Scan for the cell matching the given text and deliver its [x, y] coordinate at center. 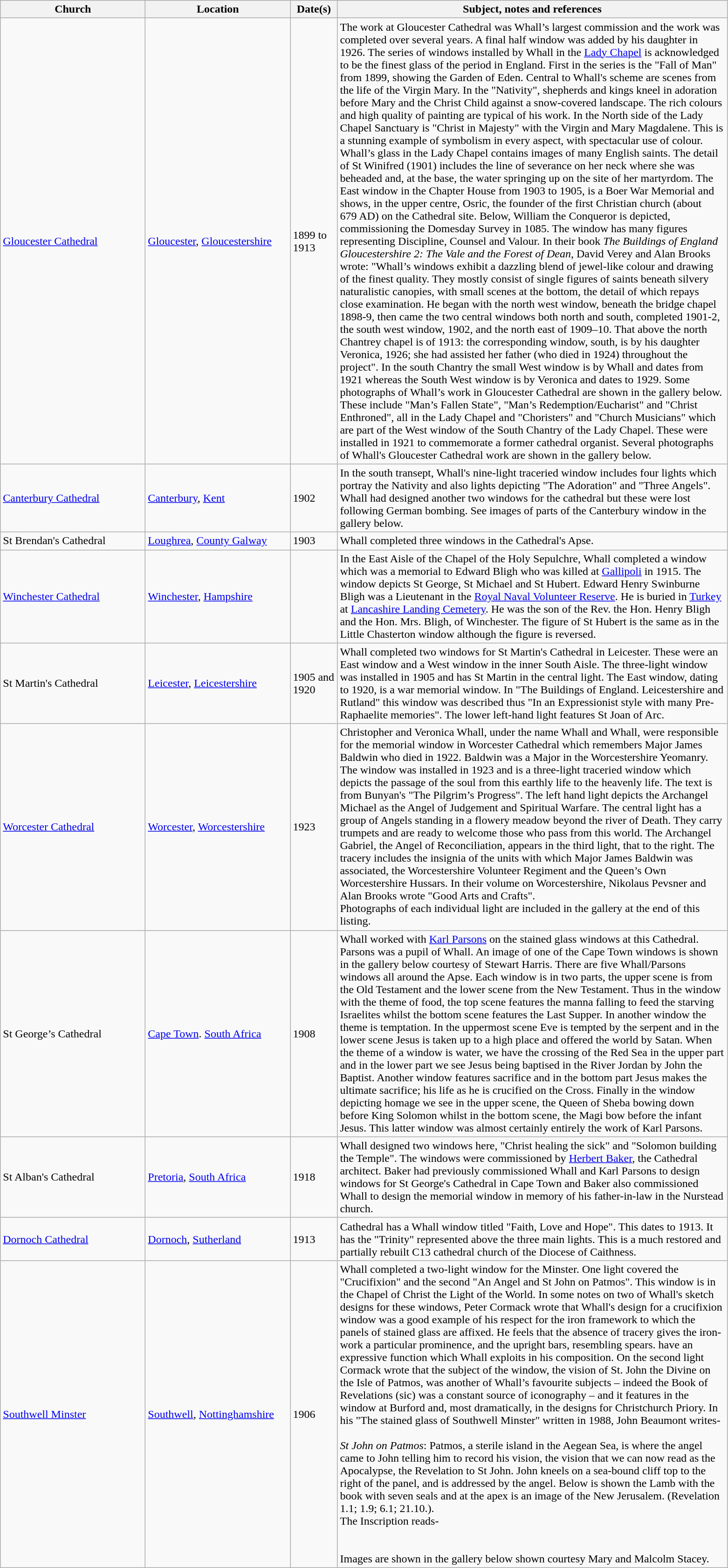
1908 [314, 1033]
Location [218, 9]
Whall completed three windows in the Cathedral's Apse. [532, 541]
Gloucester Cathedral [73, 241]
Dornoch Cathedral [73, 1239]
Loughrea, County Galway [218, 541]
Leicester, Leicestershire [218, 684]
St George’s Cathedral [73, 1033]
Worcester Cathedral [73, 827]
Winchester Cathedral [73, 596]
Church [73, 9]
1906 [314, 1414]
Pretoria, South Africa [218, 1177]
Southwell, Nottinghamshire [218, 1414]
Gloucester, Gloucestershire [218, 241]
Winchester, Hampshire [218, 596]
Dornoch, Sutherland [218, 1239]
Cape Town. South Africa [218, 1033]
St Alban's Cathedral [73, 1177]
1923 [314, 827]
St Martin's Cathedral [73, 684]
Canterbury Cathedral [73, 498]
Subject, notes and references [532, 9]
1899 to 1913 [314, 241]
1902 [314, 498]
Southwell Minster [73, 1414]
1903 [314, 541]
St Brendan's Cathedral [73, 541]
Worcester, Worcestershire [218, 827]
Date(s) [314, 9]
1918 [314, 1177]
Canterbury, Kent [218, 498]
1905 and 1920 [314, 684]
1913 [314, 1239]
